Determine the (X, Y) coordinate at the center of the cell enclosing the given text.  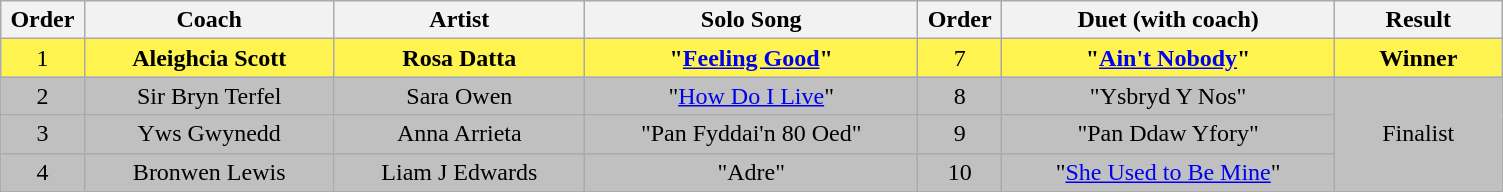
"Ain't Nobody" (1168, 58)
9 (960, 134)
Coach (209, 20)
Duet (with coach) (1168, 20)
Anna Arrieta (459, 134)
Bronwen Lewis (209, 172)
"Ysbryd Y Nos" (1168, 96)
Winner (1418, 58)
"Feeling Good" (751, 58)
"Pan Fyddai'n 80 Oed" (751, 134)
8 (960, 96)
"Adre" (751, 172)
Liam J Edwards (459, 172)
Finalist (1418, 134)
2 (42, 96)
Sir Bryn Terfel (209, 96)
3 (42, 134)
Result (1418, 20)
1 (42, 58)
"Pan Ddaw Yfory" (1168, 134)
Yws Gwynedd (209, 134)
"She Used to Be Mine" (1168, 172)
Aleighcia Scott (209, 58)
Rosa Datta (459, 58)
Sara Owen (459, 96)
7 (960, 58)
Artist (459, 20)
"How Do I Live" (751, 96)
10 (960, 172)
4 (42, 172)
Solo Song (751, 20)
